Identify which cell holds the provided text, then report its [x, y] central coordinate. 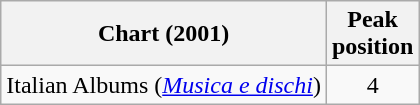
Chart (2001) [164, 34]
Italian Albums (Musica e dischi) [164, 85]
4 [372, 85]
Peakposition [372, 34]
